Output the [X, Y] coordinate of the center of the cell containing the given text.  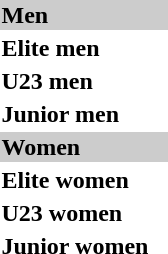
Elite men [75, 48]
Men [84, 15]
U23 women [75, 213]
Elite women [75, 180]
Junior men [75, 114]
Women [84, 147]
U23 men [75, 81]
